Locate the cell with the specified text and output its [X, Y] center coordinate. 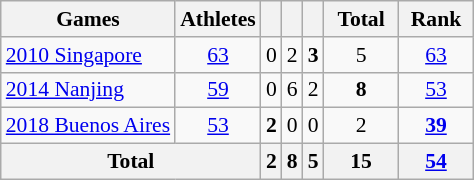
39 [436, 126]
15 [362, 162]
59 [218, 90]
Games [88, 19]
3 [314, 55]
2014 Nanjing [88, 90]
6 [292, 90]
Athletes [218, 19]
2018 Buenos Aires [88, 126]
2010 Singapore [88, 55]
Rank [436, 19]
54 [436, 162]
